Provide the (x, y) coordinate of the cell's center where the given text is located.  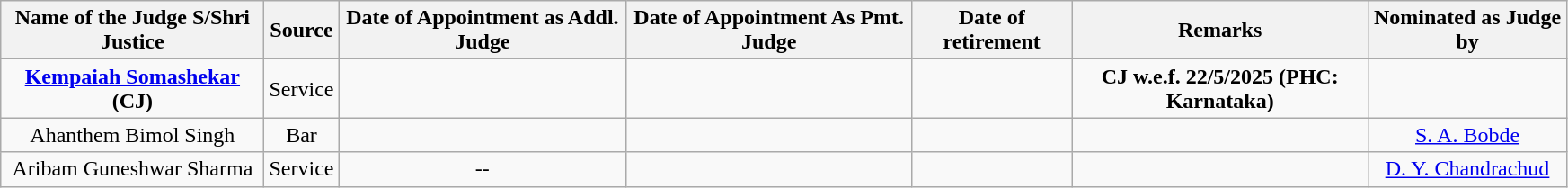
Date of retirement (992, 31)
D. Y. Chandrachud (1466, 169)
Remarks (1220, 31)
Name of the Judge S/Shri Justice (133, 31)
Date of Appointment As Pmt. Judge (769, 31)
CJ w.e.f. 22/5/2025 (PHC: Karnataka) (1220, 88)
Ahanthem Bimol Singh (133, 135)
Nominated as Judge by (1466, 31)
S. A. Bobde (1466, 135)
-- (483, 169)
Bar (302, 135)
Kempaiah Somashekar (CJ) (133, 88)
Aribam Guneshwar Sharma (133, 169)
Date of Appointment as Addl. Judge (483, 31)
Source (302, 31)
